Search for the cell housing the specified text and yield its [X, Y] center coordinate. 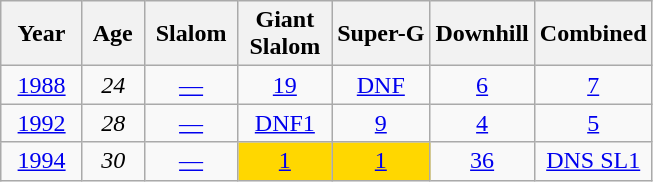
19 [285, 85]
DNF [381, 85]
9 [381, 123]
DNF1 [285, 123]
7 [593, 85]
Super-G [381, 34]
1992 [42, 123]
36 [482, 161]
4 [482, 123]
Giant Slalom [285, 34]
Slalom [191, 34]
28 [113, 123]
6 [482, 85]
1994 [42, 161]
DNS SL1 [593, 161]
5 [593, 123]
Downhill [482, 34]
Age [113, 34]
30 [113, 161]
Year [42, 34]
1988 [42, 85]
Combined [593, 34]
24 [113, 85]
